For the text-containing cell, return its midpoint in (x, y) coordinate format. 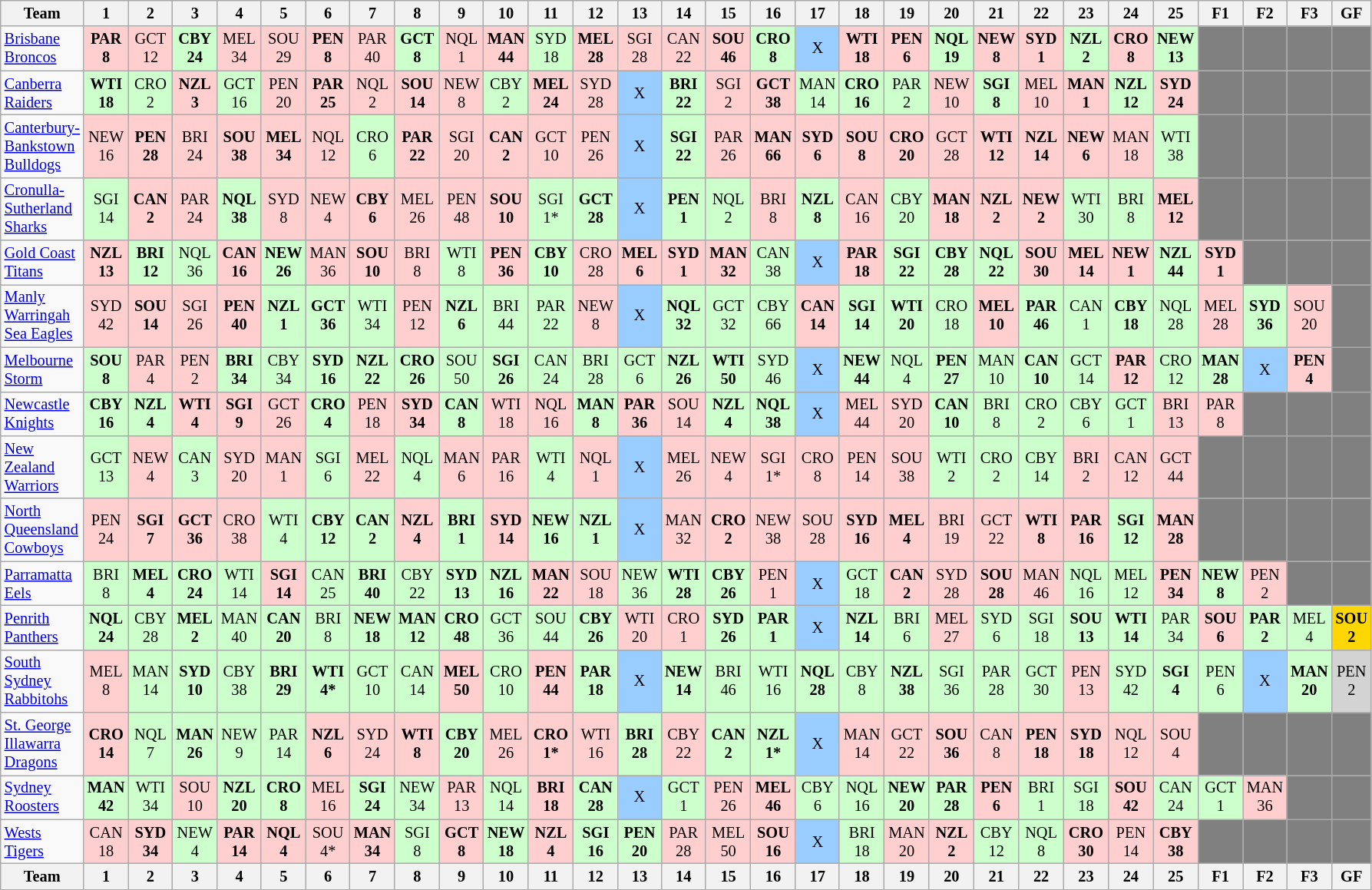
PAR13 (462, 797)
NQL7 (150, 744)
SGI6 (329, 467)
NEW13 (1175, 48)
BRI46 (728, 681)
NZL16 (506, 584)
GCT38 (773, 93)
WTI28 (683, 584)
MEL8 (106, 681)
NZL20 (240, 797)
SOU13 (1086, 627)
PAR4 (150, 369)
CBY2 (506, 93)
Parramatta Eels (42, 584)
CRO24 (195, 584)
GCT44 (1175, 467)
GCT14 (1086, 369)
NZL13 (106, 263)
CBY16 (106, 414)
SGI20 (462, 146)
CRO20 (907, 146)
BRI40 (372, 584)
CBY34 (283, 369)
CRO1 (683, 627)
CAN12 (1131, 467)
NEW34 (417, 797)
PEN44 (550, 681)
SYD26 (728, 627)
PAR36 (640, 414)
MEL6 (640, 263)
Sydney Roosters (42, 797)
NZL38 (907, 681)
MAN40 (240, 627)
BRI13 (1175, 414)
CBY10 (550, 263)
SGI7 (150, 530)
SOU4* (329, 842)
WTI50 (728, 369)
CRO12 (1175, 369)
South Sydney Rabbitohs (42, 681)
PEN12 (417, 316)
SOU42 (1131, 797)
Melbourne Storm (42, 369)
CBY8 (861, 681)
SGI2 (728, 93)
SYD10 (195, 681)
CRO26 (417, 369)
PAR1 (773, 627)
BRI34 (240, 369)
SOU30 (1041, 263)
PEN13 (1086, 681)
NZL8 (817, 209)
MAN22 (550, 584)
SYD8 (283, 209)
NZL1* (773, 744)
PEN4 (1309, 369)
CAN3 (195, 467)
NEW6 (1086, 146)
NQL24 (106, 627)
SOU2 (1351, 627)
MEL22 (372, 467)
CAN38 (773, 263)
PEN40 (240, 316)
SGI24 (372, 797)
MAN26 (195, 744)
CRO28 (596, 263)
CBY24 (195, 48)
MAN12 (417, 627)
CRO14 (106, 744)
Newcastle Knights (42, 414)
Brisbane Broncos (42, 48)
SGI28 (640, 48)
CAN20 (283, 627)
SOU20 (1309, 316)
MAN10 (997, 369)
NEW2 (1041, 209)
PEN24 (106, 530)
NQL14 (506, 797)
MAN34 (372, 842)
CRO18 (951, 316)
PEN36 (506, 263)
SGI9 (240, 414)
MEL16 (329, 797)
PAR34 (1175, 627)
GCT32 (728, 316)
WTI4* (329, 681)
PAR24 (195, 209)
CAN1 (1086, 316)
NQL19 (951, 48)
GCT18 (861, 584)
NZL22 (372, 369)
SOU16 (773, 842)
BRI19 (951, 530)
NZL12 (1131, 93)
SGI36 (951, 681)
NZL3 (195, 93)
GCT12 (150, 48)
MEL27 (951, 627)
MEL2 (195, 627)
CBY18 (1131, 316)
NEW44 (861, 369)
PEN34 (1175, 584)
WTI30 (1086, 209)
CAN28 (596, 797)
BRI22 (683, 93)
BRI2 (1086, 467)
NEW20 (907, 797)
CBY66 (773, 316)
NEW10 (951, 93)
Canterbury-Bankstown Bulldogs (42, 146)
BRI44 (506, 316)
CRO16 (861, 93)
GCT26 (283, 414)
BRI24 (195, 146)
PEN8 (329, 48)
Penrith Panthers (42, 627)
NQL8 (1041, 842)
St. George Illawarra Dragons (42, 744)
Canberra Raiders (42, 93)
NQL22 (997, 263)
SGI4 (1175, 681)
New Zealand Warriors (42, 467)
CBY14 (1041, 467)
SGI16 (596, 842)
SOU46 (728, 48)
SYD36 (1265, 316)
PAR40 (372, 48)
GCT13 (106, 467)
Manly Warringah Sea Eagles (42, 316)
SYD46 (773, 369)
GCT6 (640, 369)
NQL32 (683, 316)
SOU36 (951, 744)
SGI12 (1131, 530)
NEW38 (773, 530)
NZL26 (683, 369)
SYD14 (506, 530)
MEL24 (550, 93)
MAN44 (506, 48)
CAN18 (106, 842)
WTI12 (997, 146)
PEN28 (150, 146)
SOU29 (283, 48)
MEL44 (861, 414)
SOU6 (1220, 627)
Cronulla-Sutherland Sharks (42, 209)
SYD13 (462, 584)
CRO48 (462, 627)
CRO30 (1086, 842)
CRO6 (372, 146)
SOU18 (596, 584)
CRO4 (329, 414)
NZL44 (1175, 263)
MAN6 (462, 467)
PAR12 (1131, 369)
North Queensland Cowboys (42, 530)
MAN8 (596, 414)
CAN25 (329, 584)
BRI6 (907, 627)
WTI2 (951, 467)
NEW1 (1131, 263)
MAN66 (773, 146)
Gold Coast Titans (42, 263)
CRO10 (506, 681)
NEW26 (283, 263)
NEW36 (640, 584)
GCT16 (240, 93)
GCT30 (1041, 681)
SOU44 (550, 627)
BRI29 (283, 681)
MEL14 (1086, 263)
NEW14 (683, 681)
NQL36 (195, 263)
CRO38 (240, 530)
PEN48 (462, 209)
CRO1* (550, 744)
Wests Tigers (42, 842)
NEW9 (240, 744)
PEN27 (951, 369)
MAN42 (106, 797)
BRI12 (150, 263)
SOU4 (1175, 744)
MEL46 (773, 797)
MAN46 (1041, 584)
PAR25 (329, 93)
CAN22 (683, 48)
PAR46 (1041, 316)
SOU50 (462, 369)
WTI38 (1175, 146)
PAR26 (728, 146)
